For the text-containing cell, return its midpoint in (x, y) coordinate format. 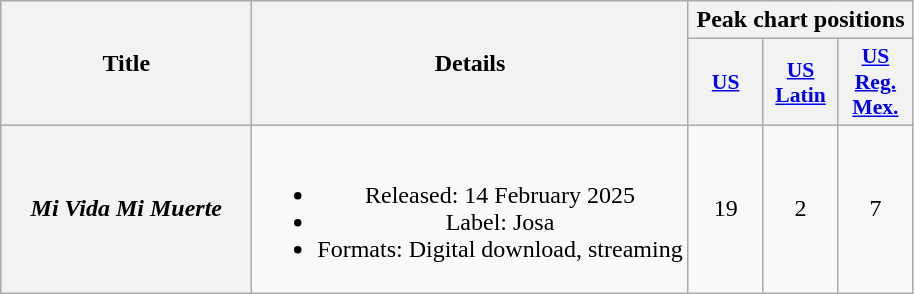
US (726, 82)
7 (876, 208)
Title (126, 64)
USLatin (800, 82)
19 (726, 208)
Mi Vida Mi Muerte (126, 208)
Details (470, 64)
Peak chart positions (800, 20)
Released: 14 February 2025Label: JosaFormats: Digital download, streaming (470, 208)
2 (800, 208)
USReg.Mex. (876, 82)
